For the text-containing cell, return its midpoint in [x, y] coordinate format. 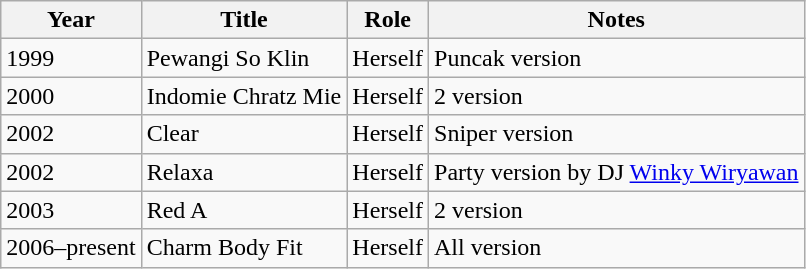
Party version by DJ Winky Wiryawan [617, 172]
All version [617, 248]
Title [244, 20]
2006–present [71, 248]
2003 [71, 210]
Relaxa [244, 172]
Red A [244, 210]
Sniper version [617, 134]
Puncak version [617, 58]
Indomie Chratz Mie [244, 96]
2000 [71, 96]
Charm Body Fit [244, 248]
Notes [617, 20]
Role [388, 20]
Year [71, 20]
Pewangi So Klin [244, 58]
Clear [244, 134]
1999 [71, 58]
